Identify which cell holds the provided text, then report its (x, y) central coordinate. 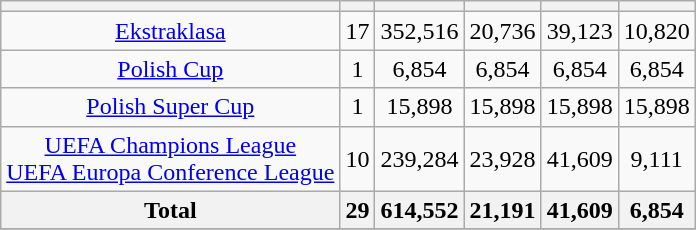
21,191 (502, 210)
Total (170, 210)
352,516 (420, 31)
20,736 (502, 31)
614,552 (420, 210)
23,928 (502, 158)
39,123 (580, 31)
29 (358, 210)
Polish Cup (170, 69)
17 (358, 31)
UEFA Champions LeagueUEFA Europa Conference League (170, 158)
10,820 (656, 31)
Ekstraklasa (170, 31)
Polish Super Cup (170, 107)
10 (358, 158)
239,284 (420, 158)
9,111 (656, 158)
